Detect which cell encompasses the target text, then output its (x, y) center coordinate. 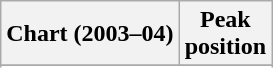
Chart (2003–04) (90, 34)
Peakposition (225, 34)
